Find where the given text appears and provide that cell's center as [x, y] coordinate. 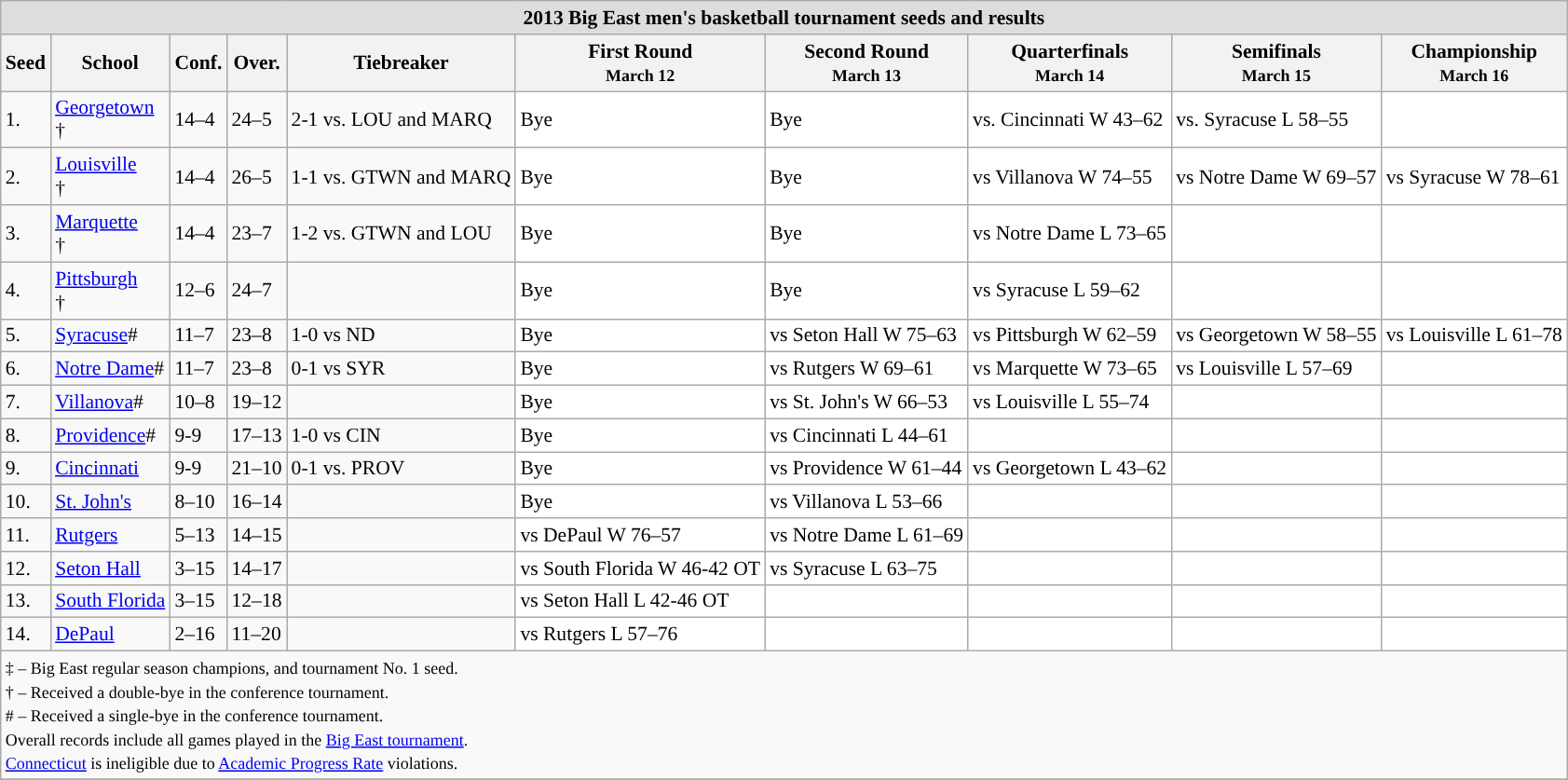
1. [26, 119]
vs DePaul W 76–57 [640, 535]
vs Notre Dame L 61–69 [866, 535]
QuarterfinalsMarch 14 [1070, 63]
School [110, 63]
2. [26, 177]
Georgetown† [110, 119]
Villanova# [110, 403]
vs Villanova L 53–66 [866, 502]
vs South Florida W 46-42 OT [640, 568]
South Florida [110, 601]
2-1 vs. LOU and MARQ [402, 119]
10. [26, 502]
Louisville† [110, 177]
14. [26, 635]
14–17 [256, 568]
10–8 [198, 403]
ChampionshipMarch 16 [1474, 63]
4. [26, 291]
Marquette† [110, 233]
1-0 vs ND [402, 335]
Over. [256, 63]
First RoundMarch 12 [640, 63]
17–13 [256, 435]
vs Notre Dame W 69–57 [1276, 177]
vs. Syracuse L 58–55 [1276, 119]
21–10 [256, 469]
vs Georgetown W 58–55 [1276, 335]
Pittsburgh† [110, 291]
St. John's [110, 502]
24–5 [256, 119]
Seed [26, 63]
2–16 [198, 635]
vs Louisville L 57–69 [1276, 369]
1-0 vs CIN [402, 435]
9. [26, 469]
vs Pittsburgh W 62–59 [1070, 335]
Cincinnati [110, 469]
vs Villanova W 74–55 [1070, 177]
7. [26, 403]
8. [26, 435]
vs Seton Hall W 75–63 [866, 335]
Conf. [198, 63]
6. [26, 369]
Providence# [110, 435]
vs Georgetown L 43–62 [1070, 469]
vs Rutgers L 57–76 [640, 635]
0-1 vs SYR [402, 369]
vs Cincinnati L 44–61 [866, 435]
16–14 [256, 502]
23–7 [256, 233]
vs Louisville L 55–74 [1070, 403]
1-1 vs. GTWN and MARQ [402, 177]
12–6 [198, 291]
1-2 vs. GTWN and LOU [402, 233]
12. [26, 568]
5. [26, 335]
vs Notre Dame L 73–65 [1070, 233]
11. [26, 535]
vs Providence W 61–44 [866, 469]
vs Louisville L 61–78 [1474, 335]
Seton Hall [110, 568]
19–12 [256, 403]
26–5 [256, 177]
SemifinalsMarch 15 [1276, 63]
14–15 [256, 535]
vs Rutgers W 69–61 [866, 369]
vs Syracuse W 78–61 [1474, 177]
vs. Cincinnati W 43–62 [1070, 119]
vs Syracuse L 63–75 [866, 568]
Tiebreaker [402, 63]
vs Seton Hall L 42-46 OT [640, 601]
2013 Big East men's basketball tournament seeds and results [784, 18]
3. [26, 233]
13. [26, 601]
Notre Dame# [110, 369]
11–20 [256, 635]
Syracuse# [110, 335]
DePaul [110, 635]
12–18 [256, 601]
vs Marquette W 73–65 [1070, 369]
0-1 vs. PROV [402, 469]
Rutgers [110, 535]
24–7 [256, 291]
5–13 [198, 535]
vs St. John's W 66–53 [866, 403]
vs Syracuse L 59–62 [1070, 291]
Second RoundMarch 13 [866, 63]
8–10 [198, 502]
